From the cell containing the given text, extract its center point as (X, Y) coordinate. 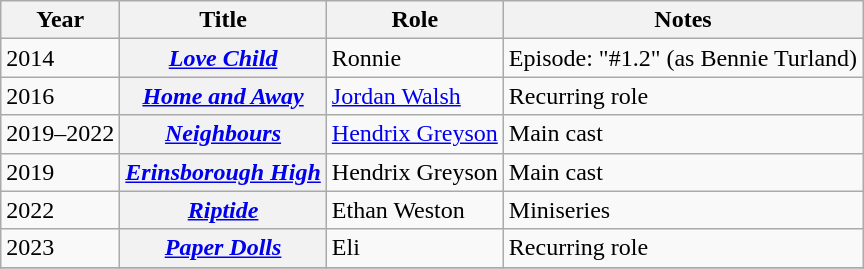
Erinsborough High (223, 172)
Home and Away (223, 96)
2019 (60, 172)
Love Child (223, 58)
Ethan Weston (414, 210)
Neighbours (223, 134)
Paper Dolls (223, 248)
Ronnie (414, 58)
Riptide (223, 210)
Title (223, 20)
Notes (682, 20)
2016 (60, 96)
Year (60, 20)
2014 (60, 58)
Eli (414, 248)
Jordan Walsh (414, 96)
Miniseries (682, 210)
Role (414, 20)
Episode: "#1.2" (as Bennie Turland) (682, 58)
2019–2022 (60, 134)
2023 (60, 248)
2022 (60, 210)
